From the cell containing the given text, extract its center point as [X, Y] coordinate. 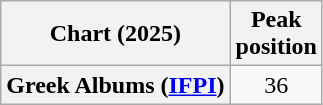
Greek Albums (IFPI) [116, 85]
Peakposition [276, 34]
Chart (2025) [116, 34]
36 [276, 85]
